Extract the (x, y) coordinate from the center of the cell holding the provided text.  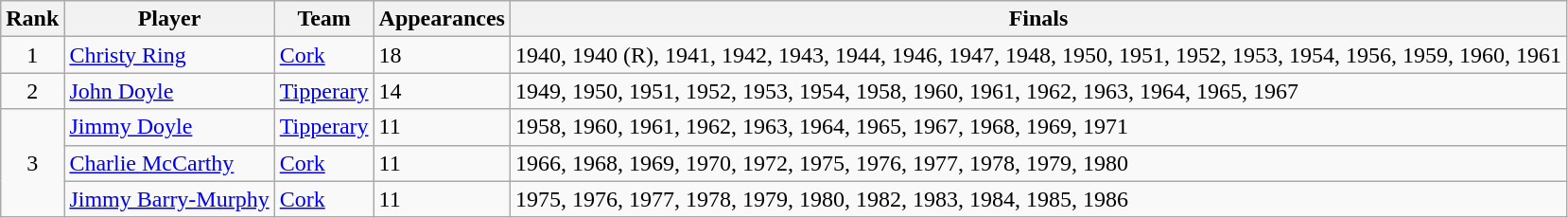
1 (32, 55)
1949, 1950, 1951, 1952, 1953, 1954, 1958, 1960, 1961, 1962, 1963, 1964, 1965, 1967 (1038, 91)
1940, 1940 (R), 1941, 1942, 1943, 1944, 1946, 1947, 1948, 1950, 1951, 1952, 1953, 1954, 1956, 1959, 1960, 1961 (1038, 55)
1958, 1960, 1961, 1962, 1963, 1964, 1965, 1967, 1968, 1969, 1971 (1038, 127)
John Doyle (169, 91)
14 (442, 91)
2 (32, 91)
1975, 1976, 1977, 1978, 1979, 1980, 1982, 1983, 1984, 1985, 1986 (1038, 199)
Player (169, 19)
Appearances (442, 19)
Jimmy Barry-Murphy (169, 199)
Team (323, 19)
Finals (1038, 19)
Jimmy Doyle (169, 127)
Rank (32, 19)
Charlie McCarthy (169, 163)
18 (442, 55)
3 (32, 163)
1966, 1968, 1969, 1970, 1972, 1975, 1976, 1977, 1978, 1979, 1980 (1038, 163)
Christy Ring (169, 55)
